Capture the cell that displays the provided text and extract its (x, y) central coordinate. 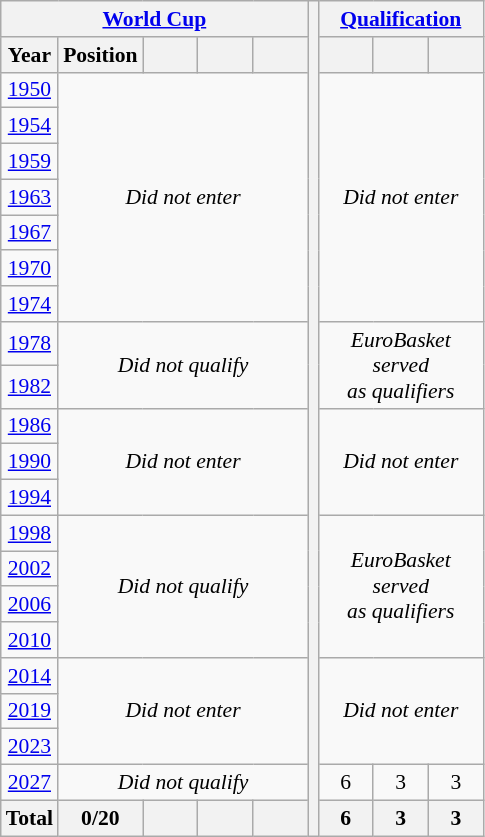
2010 (30, 640)
2006 (30, 605)
1982 (30, 386)
2002 (30, 569)
Qualification (400, 19)
1998 (30, 533)
1950 (30, 90)
1963 (30, 197)
1994 (30, 498)
Position (100, 55)
2019 (30, 711)
Year (30, 55)
1978 (30, 344)
1954 (30, 126)
0/20 (100, 818)
1959 (30, 162)
2027 (30, 783)
2014 (30, 676)
1974 (30, 304)
1990 (30, 462)
1986 (30, 426)
1967 (30, 233)
1970 (30, 269)
Total (30, 818)
World Cup (154, 19)
2023 (30, 747)
